From the cell containing the given text, extract its center point as (X, Y) coordinate. 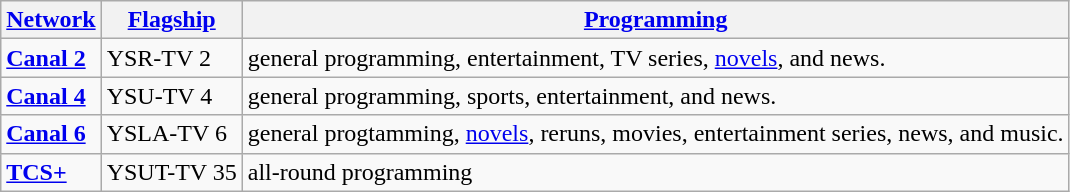
all-round programming (656, 172)
Canal 6 (51, 134)
YSU-TV 4 (172, 96)
general progtamming, novels, reruns, movies, entertainment series, news, and music. (656, 134)
TCS+ (51, 172)
YSUT-TV 35 (172, 172)
YSLA-TV 6 (172, 134)
Canal 2 (51, 58)
Canal 4 (51, 96)
Flagship (172, 20)
Programming (656, 20)
general programming, entertainment, TV series, novels, and news. (656, 58)
general programming, sports, entertainment, and news. (656, 96)
Network (51, 20)
YSR-TV 2 (172, 58)
